Capture the cell that displays the provided text and extract its (x, y) central coordinate. 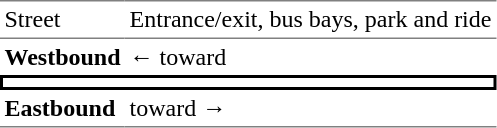
Street (62, 19)
Entrance/exit, bus bays, park and ride (310, 19)
Eastbound (62, 109)
Westbound (62, 57)
toward → (310, 109)
← toward (310, 57)
